From the cell containing the given text, extract its center point as [X, Y] coordinate. 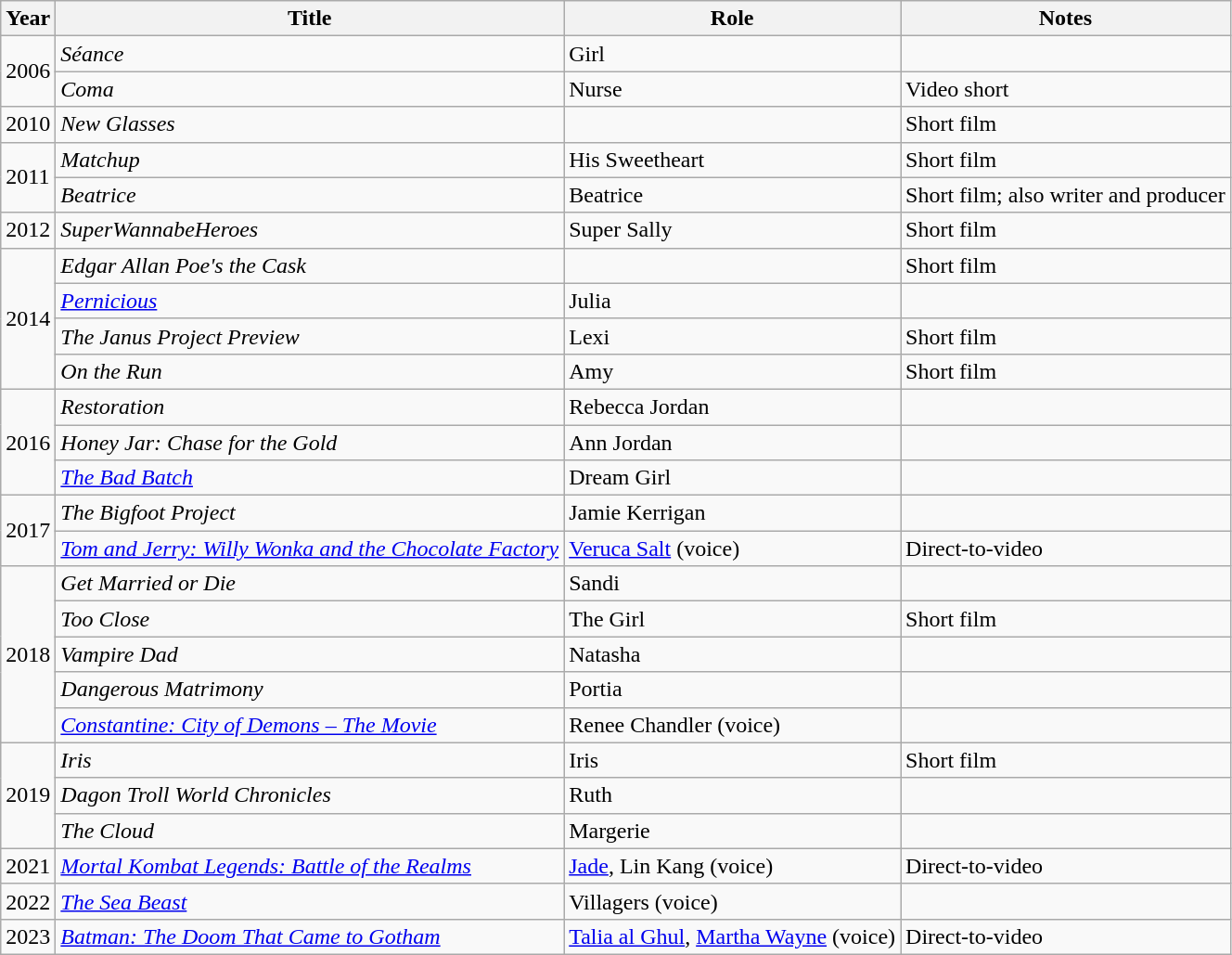
Role [733, 19]
Title [310, 19]
Julia [733, 301]
Get Married or Die [310, 584]
2022 [28, 901]
Short film; also writer and producer [1066, 195]
Amy [733, 371]
Pernicious [310, 301]
Ann Jordan [733, 443]
Notes [1066, 19]
Video short [1066, 89]
2012 [28, 230]
Constantine: City of Demons – The Movie [310, 725]
Natasha [733, 654]
Jade, Lin Kang (voice) [733, 866]
Sandi [733, 584]
Girl [733, 54]
2023 [28, 936]
Dangerous Matrimony [310, 690]
Dagon Troll World Chronicles [310, 795]
Edgar Allan Poe's the Cask [310, 265]
Nurse [733, 89]
Lexi [733, 336]
2010 [28, 124]
Honey Jar: Chase for the Gold [310, 443]
2018 [28, 654]
2006 [28, 71]
Vampire Dad [310, 654]
2011 [28, 177]
Dream Girl [733, 478]
2014 [28, 318]
The Girl [733, 619]
Jamie Kerrigan [733, 513]
Margerie [733, 831]
The Bigfoot Project [310, 513]
2017 [28, 531]
The Cloud [310, 831]
Talia al Ghul, Martha Wayne (voice) [733, 936]
Rebecca Jordan [733, 407]
SuperWannabeHeroes [310, 230]
The Bad Batch [310, 478]
Ruth [733, 795]
Séance [310, 54]
Portia [733, 690]
Renee Chandler (voice) [733, 725]
Mortal Kombat Legends: Battle of the Realms [310, 866]
New Glasses [310, 124]
Batman: The Doom That Came to Gotham [310, 936]
2021 [28, 866]
2016 [28, 442]
Coma [310, 89]
Matchup [310, 160]
His Sweetheart [733, 160]
Villagers (voice) [733, 901]
Veruca Salt (voice) [733, 548]
The Janus Project Preview [310, 336]
The Sea Beast [310, 901]
On the Run [310, 371]
Too Close [310, 619]
Restoration [310, 407]
Tom and Jerry: Willy Wonka and the Chocolate Factory [310, 548]
2019 [28, 795]
Super Sally [733, 230]
Year [28, 19]
